Find where the given text appears and provide that cell's center as [x, y] coordinate. 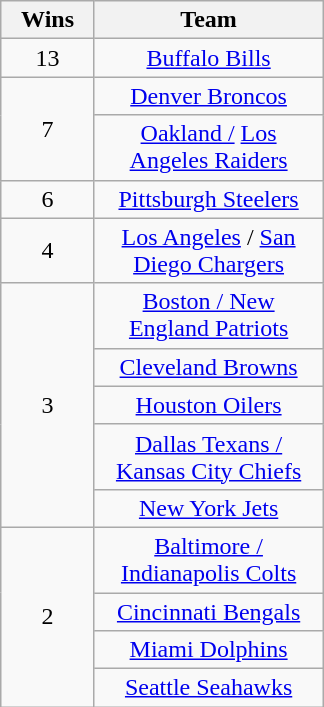
Buffalo Bills [208, 58]
New York Jets [208, 508]
Dallas Texans / Kansas City Chiefs [208, 456]
Wins [48, 20]
13 [48, 58]
Los Angeles / San Diego Chargers [208, 250]
Pittsburgh Steelers [208, 199]
Denver Broncos [208, 96]
Seattle Seahawks [208, 688]
4 [48, 250]
Team [208, 20]
7 [48, 128]
Houston Oilers [208, 405]
2 [48, 616]
Boston / New England Patriots [208, 316]
Oakland / Los Angeles Raiders [208, 148]
Cleveland Browns [208, 367]
Baltimore / Indianapolis Colts [208, 560]
Cincinnati Bengals [208, 611]
3 [48, 405]
6 [48, 199]
Miami Dolphins [208, 650]
